Output the (x, y) coordinate of the center of the cell containing the given text.  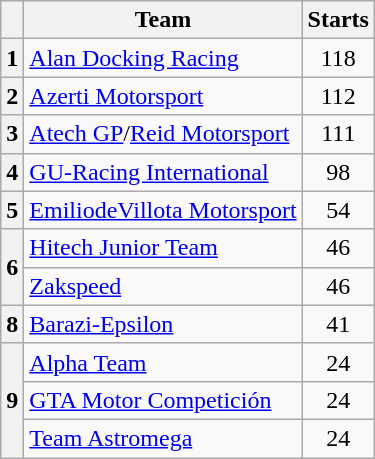
112 (338, 96)
4 (12, 172)
Team Astromega (163, 438)
2 (12, 96)
6 (12, 267)
EmiliodeVillota Motorsport (163, 210)
9 (12, 400)
54 (338, 210)
Starts (338, 20)
111 (338, 134)
5 (12, 210)
118 (338, 58)
Barazi-Epsilon (163, 324)
Alpha Team (163, 362)
Team (163, 20)
Hitech Junior Team (163, 248)
GTA Motor Competición (163, 400)
3 (12, 134)
98 (338, 172)
8 (12, 324)
GU-Racing International (163, 172)
Zakspeed (163, 286)
41 (338, 324)
Atech GP/Reid Motorsport (163, 134)
Alan Docking Racing (163, 58)
Azerti Motorsport (163, 96)
1 (12, 58)
